Pinpoint the cell where the given text exists, returning its (X, Y) midpoint coordinate. 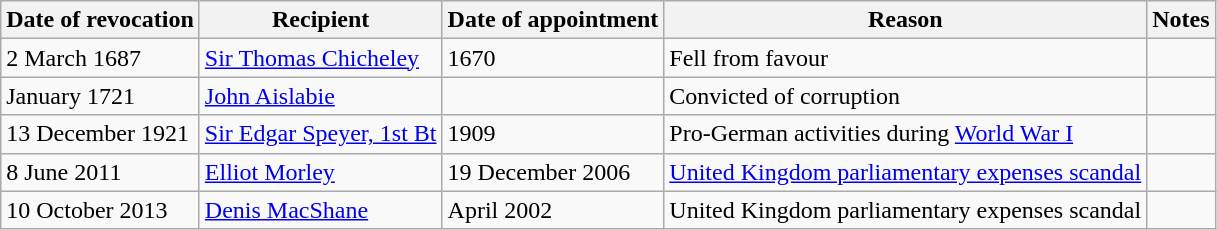
Sir Thomas Chicheley (320, 58)
John Aislabie (320, 96)
Pro-German activities during World War I (906, 134)
10 October 2013 (100, 210)
Reason (906, 20)
8 June 2011 (100, 172)
Elliot Morley (320, 172)
Recipient (320, 20)
1909 (553, 134)
Date of revocation (100, 20)
April 2002 (553, 210)
13 December 1921 (100, 134)
Fell from favour (906, 58)
19 December 2006 (553, 172)
Convicted of corruption (906, 96)
Date of appointment (553, 20)
January 1721 (100, 96)
Denis MacShane (320, 210)
1670 (553, 58)
Sir Edgar Speyer, 1st Bt (320, 134)
Notes (1181, 20)
2 March 1687 (100, 58)
